Extract the [X, Y] coordinate from the center of the cell holding the provided text.  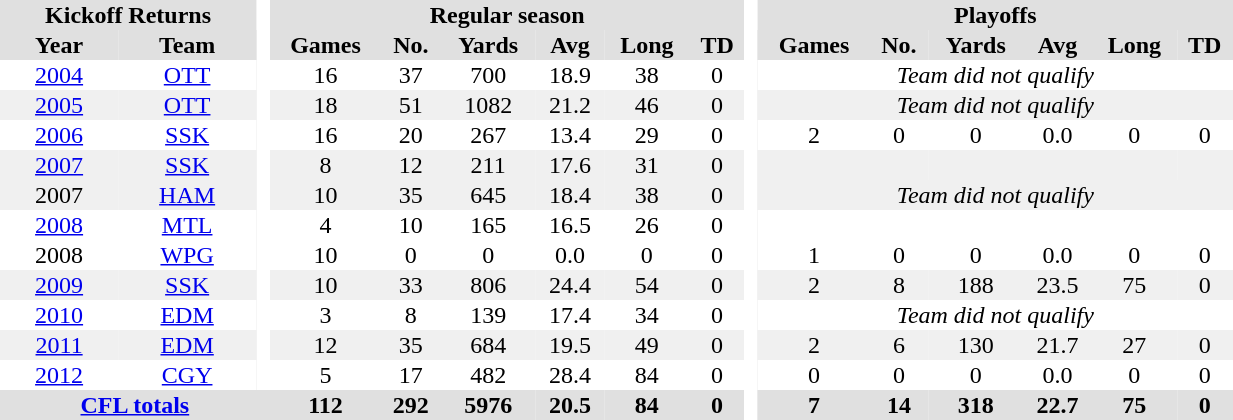
24.4 [570, 285]
Team [187, 45]
2011 [59, 345]
2012 [59, 375]
21.2 [570, 105]
188 [976, 285]
4 [326, 225]
130 [976, 345]
211 [488, 165]
482 [488, 375]
26 [646, 225]
33 [410, 285]
684 [488, 345]
31 [646, 165]
2010 [59, 315]
CGY [187, 375]
139 [488, 315]
165 [488, 225]
51 [410, 105]
18.4 [570, 195]
17.4 [570, 315]
23.5 [1057, 285]
17.6 [570, 165]
112 [326, 405]
19.5 [570, 345]
20.5 [570, 405]
13.4 [570, 135]
2009 [59, 285]
Playoffs [995, 15]
806 [488, 285]
CFL totals [135, 405]
37 [410, 75]
2004 [59, 75]
HAM [187, 195]
318 [976, 405]
2005 [59, 105]
20 [410, 135]
17 [410, 375]
267 [488, 135]
292 [410, 405]
3 [326, 315]
16.5 [570, 225]
29 [646, 135]
18.9 [570, 75]
27 [1134, 345]
Year [59, 45]
5 [326, 375]
WPG [187, 255]
22.7 [1057, 405]
34 [646, 315]
28.4 [570, 375]
14 [899, 405]
700 [488, 75]
6 [899, 345]
54 [646, 285]
Kickoff Returns [128, 15]
49 [646, 345]
21.7 [1057, 345]
2006 [59, 135]
MTL [187, 225]
5976 [488, 405]
7 [814, 405]
1082 [488, 105]
46 [646, 105]
18 [326, 105]
1 [814, 255]
Regular season [508, 15]
645 [488, 195]
